Find where the given text appears and provide that cell's center as [X, Y] coordinate. 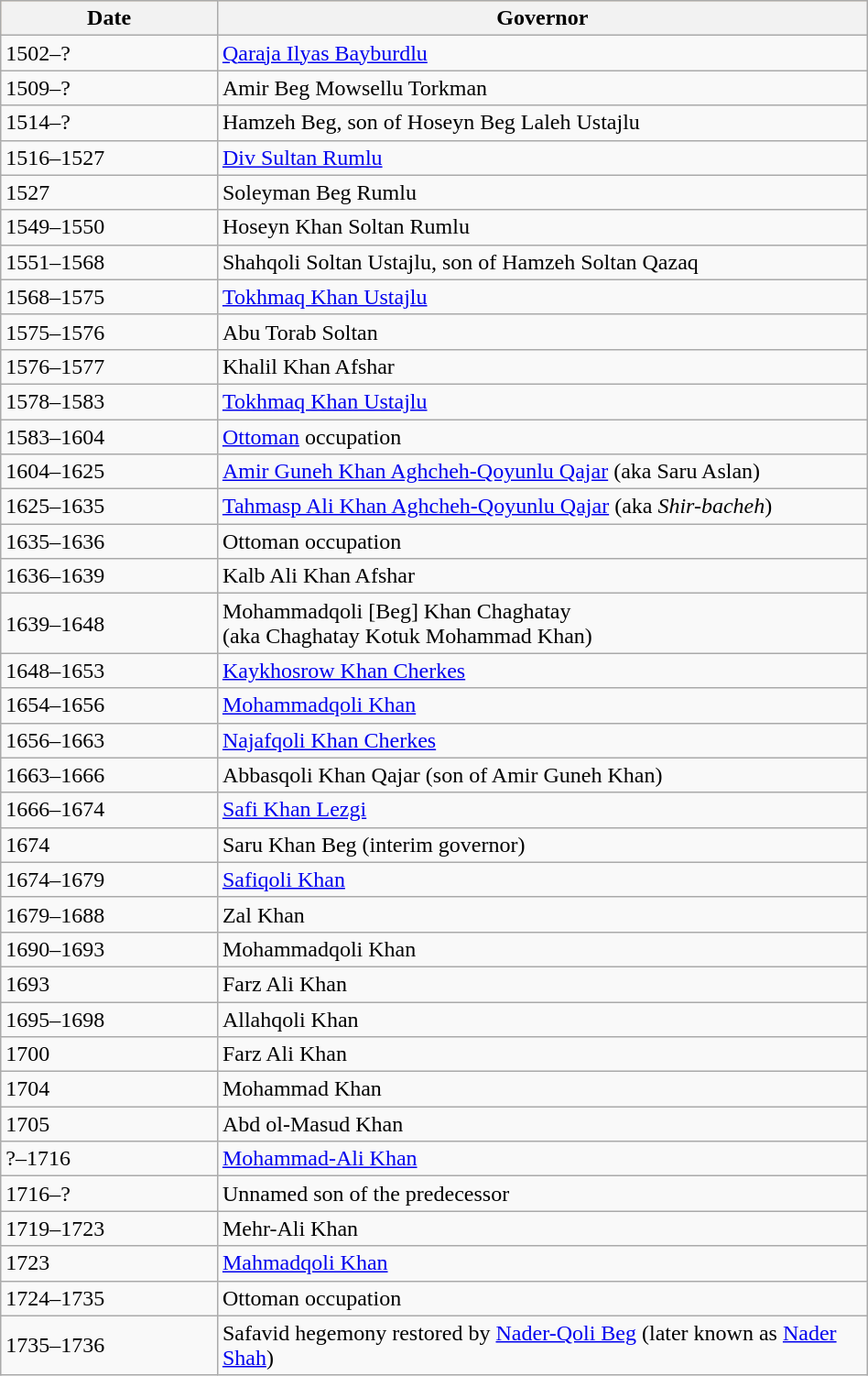
Kaykhosrow Khan Cherkes [542, 671]
1625–1635 [110, 507]
Mehr-Ali Khan [542, 1229]
1695–1698 [110, 1020]
Mahmadqoli Khan [542, 1263]
1568–1575 [110, 297]
Tahmasp Ali Khan Aghcheh-Qoyunlu Qajar (aka Shir-bacheh) [542, 507]
Hoseyn Khan Soltan Rumlu [542, 227]
Safavid hegemony restored by Nader-Qoli Beg (later known as Nader Shah) [542, 1345]
1719–1723 [110, 1229]
1700 [110, 1054]
Mohammad-Ali Khan [542, 1159]
Zal Khan [542, 914]
1674 [110, 845]
1635–1636 [110, 541]
1723 [110, 1263]
1724–1735 [110, 1298]
1704 [110, 1089]
Allahqoli Khan [542, 1020]
Qaraja Ilyas Bayburdlu [542, 53]
1648–1653 [110, 671]
Soleyman Beg Rumlu [542, 192]
1549–1550 [110, 227]
1502–? [110, 53]
Abbasqoli Khan Qajar (son of Amir Guneh Khan) [542, 775]
Unnamed son of the predecessor [542, 1194]
1509–? [110, 88]
1663–1666 [110, 775]
1576–1577 [110, 366]
Safi Khan Lezgi [542, 810]
1639–1648 [110, 623]
1674–1679 [110, 879]
Kalb Ali Khan Afshar [542, 576]
1666–1674 [110, 810]
1514–? [110, 123]
1654–1656 [110, 705]
Najafqoli Khan Cherkes [542, 740]
?–1716 [110, 1159]
Amir Guneh Khan Aghcheh-Qoyunlu Qajar (aka Saru Aslan) [542, 472]
Hamzeh Beg, son of Hoseyn Beg Laleh Ustajlu [542, 123]
Shahqoli Soltan Ustajlu, son of Hamzeh Soltan Qazaq [542, 262]
1716–? [110, 1194]
1583–1604 [110, 437]
1679–1688 [110, 914]
Amir Beg Mowsellu Torkman [542, 88]
Safiqoli Khan [542, 879]
1735–1736 [110, 1345]
Khalil Khan Afshar [542, 366]
Date [110, 18]
Div Sultan Rumlu [542, 158]
Abd ol-Masud Khan [542, 1124]
1575–1576 [110, 332]
1551–1568 [110, 262]
1578–1583 [110, 401]
1604–1625 [110, 472]
Mohammad Khan [542, 1089]
1656–1663 [110, 740]
1693 [110, 984]
Governor [542, 18]
Abu Torab Soltan [542, 332]
Saru Khan Beg (interim governor) [542, 845]
1690–1693 [110, 949]
Mohammadqoli [Beg] Khan Chaghatay(aka Chaghatay Kotuk Mohammad Khan) [542, 623]
1705 [110, 1124]
1516–1527 [110, 158]
1527 [110, 192]
1636–1639 [110, 576]
